Return the [x, y] coordinate for the center point of the cell that contains the specified text.  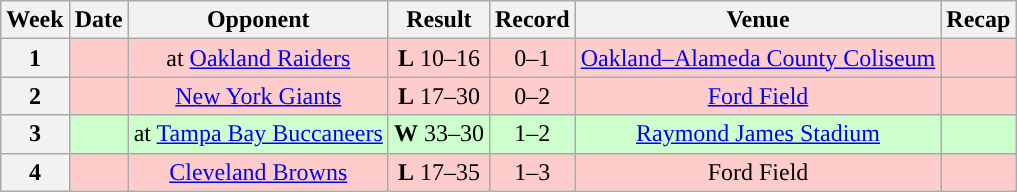
Recap [978, 20]
at Oakland Raiders [258, 58]
Cleveland Browns [258, 172]
1–2 [532, 134]
Week [35, 20]
Date [98, 20]
Result [438, 20]
Venue [758, 20]
W 33–30 [438, 134]
Opponent [258, 20]
L 17–35 [438, 172]
1–3 [532, 172]
Record [532, 20]
3 [35, 134]
Raymond James Stadium [758, 134]
L 17–30 [438, 96]
1 [35, 58]
L 10–16 [438, 58]
at Tampa Bay Buccaneers [258, 134]
New York Giants [258, 96]
4 [35, 172]
0–2 [532, 96]
2 [35, 96]
Oakland–Alameda County Coliseum [758, 58]
0–1 [532, 58]
